Locate the cell with the specified text and output its (X, Y) center coordinate. 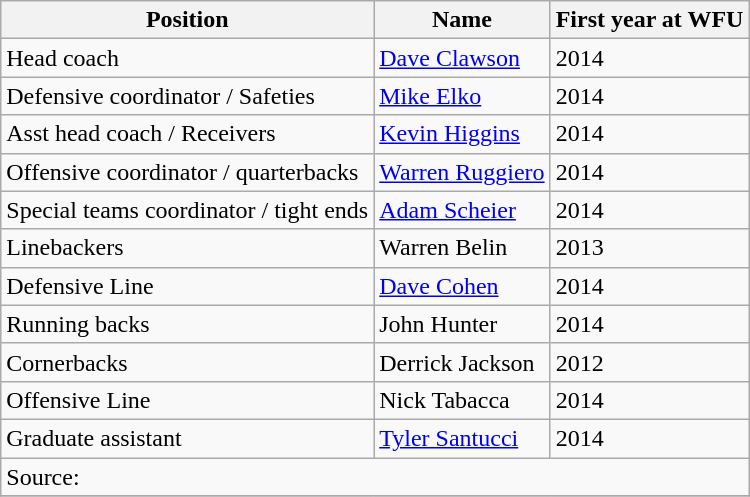
Defensive Line (188, 286)
Special teams coordinator / tight ends (188, 210)
Derrick Jackson (462, 362)
First year at WFU (650, 20)
Dave Clawson (462, 58)
Graduate assistant (188, 438)
Tyler Santucci (462, 438)
Offensive Line (188, 400)
Defensive coordinator / Safeties (188, 96)
Position (188, 20)
Name (462, 20)
Warren Ruggiero (462, 172)
2012 (650, 362)
Cornerbacks (188, 362)
Head coach (188, 58)
Kevin Higgins (462, 134)
Source: (375, 477)
Dave Cohen (462, 286)
John Hunter (462, 324)
Running backs (188, 324)
Mike Elko (462, 96)
Offensive coordinator / quarterbacks (188, 172)
Linebackers (188, 248)
Nick Tabacca (462, 400)
Adam Scheier (462, 210)
Warren Belin (462, 248)
Asst head coach / Receivers (188, 134)
2013 (650, 248)
